Scan for the cell matching the given text and deliver its [X, Y] coordinate at center. 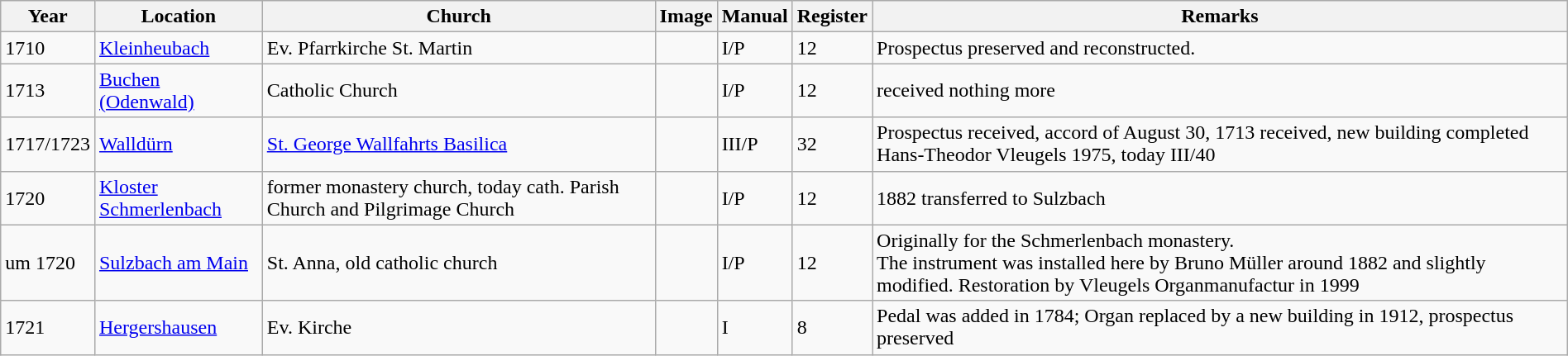
received nothing more [1221, 91]
1717/1723 [48, 144]
Location [179, 17]
1720 [48, 198]
Church [458, 17]
32 [832, 144]
Register [832, 17]
Image [686, 17]
Ev. Pfarrkirche St. Martin [458, 48]
Pedal was added in 1784; Organ replaced by a new building in 1912, prospectus preserved [1221, 327]
um 1720 [48, 263]
III/P [754, 144]
Prospectus received, accord of August 30, 1713 received, new building completedHans-Theodor Vleugels 1975, today III/40 [1221, 144]
Prospectus preserved and reconstructed. [1221, 48]
Walldürn [179, 144]
Buchen (Odenwald) [179, 91]
former monastery church, today cath. Parish Church and Pilgrimage Church [458, 198]
Year [48, 17]
Ev. Kirche [458, 327]
Kloster Schmerlenbach [179, 198]
Catholic Church [458, 91]
Manual [754, 17]
St. George Wallfahrts Basilica [458, 144]
I [754, 327]
Remarks [1221, 17]
8 [832, 327]
Kleinheubach [179, 48]
1710 [48, 48]
Hergershausen [179, 327]
Sulzbach am Main [179, 263]
St. Anna, old catholic church [458, 263]
1713 [48, 91]
1721 [48, 327]
1882 transferred to Sulzbach [1221, 198]
